Return (X, Y) of the center of cell containing provided text 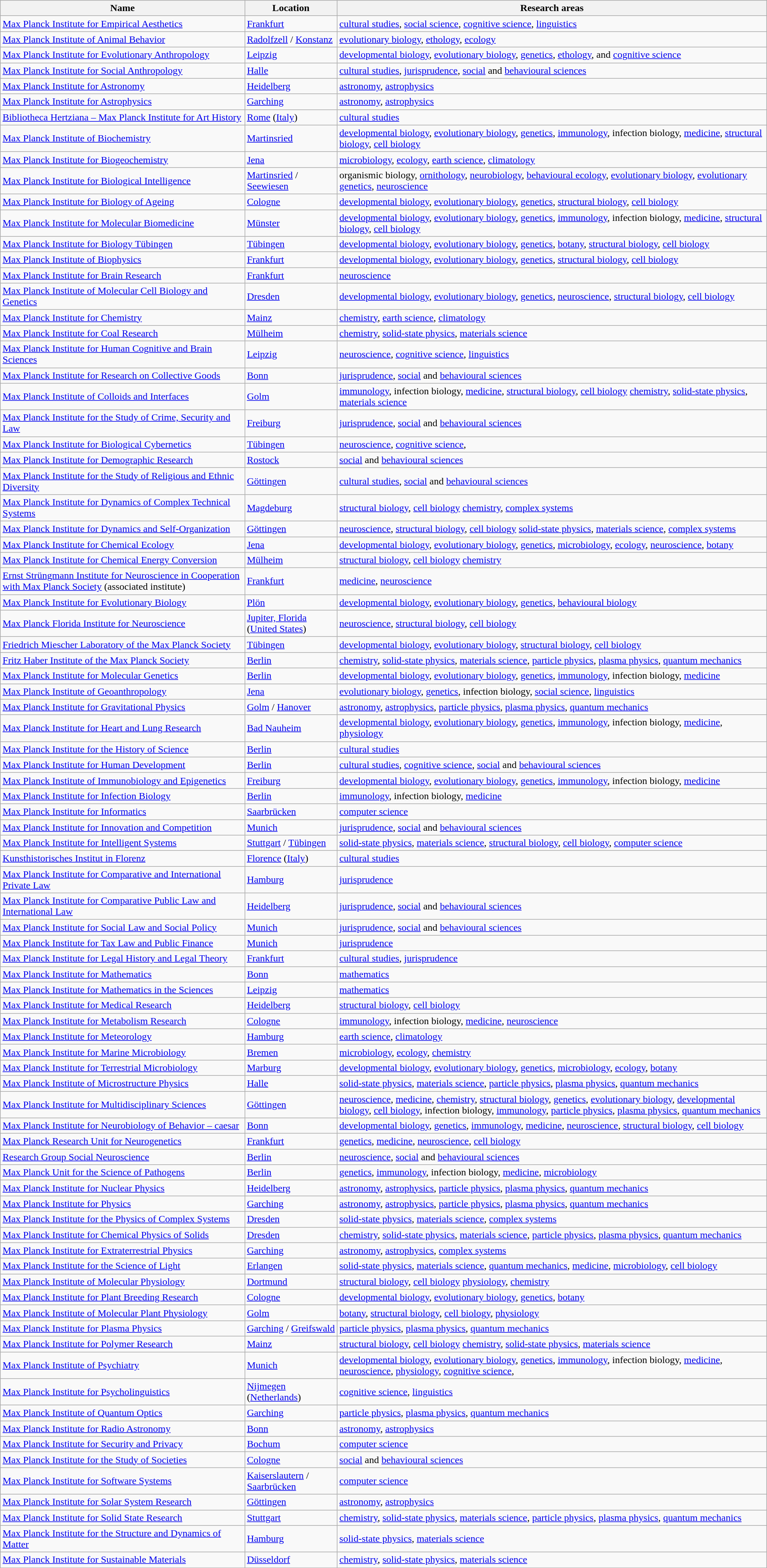
developmental biology, evolutionary biology, genetics, microbiology, ecology, neuroscience, botany (552, 545)
Max Planck Institute for Evolutionary Biology (123, 602)
Max Planck Institute for Comparative Public Law and International Law (123, 907)
Stuttgart / Tübingen (291, 843)
Nijmegen (Netherlands) (291, 1392)
Max Planck Research Unit for Neurogenetics (123, 1141)
Max Planck Institute for Multidisciplinary Sciences (123, 1104)
Max Planck Institute of Molecular Plant Physiology (123, 1313)
neuroscience, structural biology, cell biology solid-state physics, materials science, complex systems (552, 529)
Max Planck Institute for Medical Research (123, 1005)
Bochum (291, 1444)
Max Planck Institute for Nuclear Physics (123, 1188)
Max Planck Institute for Evolutionary Anthropology (123, 55)
evolutionary biology, ethology, ecology (552, 39)
Max Planck Florida Institute for Neuroscience (123, 624)
cultural studies, social science, cognitive science, linguistics (552, 24)
Golm / Hanover (291, 707)
Max Planck Institute for Physics (123, 1204)
cognitive science, linguistics (552, 1392)
Max Planck Institute for Heart and Lung Research (123, 728)
Max Planck Institute for Solar System Research (123, 1502)
solid-state physics, materials science, complex systems (552, 1219)
Max Planck Institute for Biological Cybernetics (123, 444)
Name (123, 8)
neuroscience, social and behavioural sciences (552, 1157)
Fritz Haber Institute of the Max Planck Society (123, 660)
solid-state physics, materials science, quantum mechanics, medicine, microbiology, cell biology (552, 1266)
cultural studies, social and behavioural sciences (552, 481)
medicine, neuroscience (552, 581)
neuroscience (552, 275)
Max Planck Institute for Coal Research (123, 333)
Max Planck Institute for Security and Privacy (123, 1444)
cultural studies, jurisprudence, social and behavioural sciences (552, 70)
Max Planck Institute for the History of Science (123, 749)
microbiology, ecology, chemistry (552, 1052)
Max Planck Institute for Metabolism Research (123, 1021)
immunology, infection biology, medicine, structural biology, cell biology chemistry, solid-state physics, materials science (552, 397)
Max Planck Institute for Dynamics and Self-Organization (123, 529)
Max Planck Institute for the Physics of Complex Systems (123, 1219)
Max Planck Institute for Molecular Genetics (123, 676)
Max Planck Institute for Radio Astronomy (123, 1429)
neuroscience, structural biology, cell biology (552, 624)
Max Planck Institute of Geoanthropology (123, 691)
Max Planck Institute of Molecular Physiology (123, 1282)
developmental biology, evolutionary biology, genetics, neuroscience, structural biology, cell biology (552, 297)
Max Planck Institute for Informatics (123, 811)
Max Planck Institute for Demographic Research (123, 460)
Max Planck Institute for the Science of Light (123, 1266)
Max Planck Institute for Polymer Research (123, 1344)
Max Planck Institute for Legal History and Legal Theory (123, 959)
genetics, immunology, infection biology, medicine, microbiology (552, 1173)
botany, structural biology, cell biology, physiology (552, 1313)
Max Planck Institute for Chemistry (123, 318)
developmental biology, evolutionary biology, genetics, botany, structural biology, cell biology (552, 244)
Max Planck Institute for Neurobiology of Behavior – caesar (123, 1126)
Max Planck Institute for Astrophysics (123, 102)
Max Planck Institute for Marine Microbiology (123, 1052)
developmental biology, evolutionary biology, genetics, behavioural biology (552, 602)
Max Planck Institute for Plasma Physics (123, 1328)
Max Planck Institute for Biological Intelligence (123, 180)
Münster (291, 223)
developmental biology, evolutionary biology, structural biology, cell biology (552, 645)
Max Planck Institute for Astronomy (123, 86)
Max Planck Institute of Microstructure Physics (123, 1083)
Bad Nauheim (291, 728)
Magdeburg (291, 507)
Max Planck Institute for Chemical Physics of Solids (123, 1235)
Max Planck Institute for Software Systems (123, 1481)
Bremen (291, 1052)
developmental biology, evolutionary biology, genetics, microbiology, ecology, botany (552, 1068)
Max Planck Unit for the Science of Pathogens (123, 1173)
Jupiter, Florida (United States) (291, 624)
Max Planck Institute for Empirical Aesthetics (123, 24)
Max Planck Institute for Social Law and Social Policy (123, 927)
Max Planck Institute for the Study of Societies (123, 1460)
developmental biology, evolutionary biology, genetics, immunology, infection biology, medicine, physiology (552, 728)
Max Planck Institute for Dynamics of Complex Technical Systems (123, 507)
Max Planck Institute for Solid State Research (123, 1518)
Martinsried / Seewiesen (291, 180)
solid-state physics, materials science, structural biology, cell biology, computer science (552, 843)
Max Planck Institute for Innovation and Competition (123, 827)
Saarbrücken (291, 811)
structural biology, cell biology chemistry, solid-state physics, materials science (552, 1344)
Max Planck Institute for Gravitational Physics (123, 707)
Max Planck Institute for Social Anthropology (123, 70)
Max Planck Institute for Extraterrestrial Physics (123, 1250)
Max Planck Institute for Brain Research (123, 275)
Max Planck Institute of Colloids and Interfaces (123, 397)
Max Planck Institute for Research on Collective Goods (123, 375)
Max Planck Institute for Chemical Energy Conversion (123, 560)
Ernst Strüngmann Institute for Neuroscience in Cooperation with Max Planck Society (associated institute) (123, 581)
Max Planck Institute of Molecular Cell Biology and Genetics (123, 297)
Max Planck Institute of Psychiatry (123, 1365)
microbiology, ecology, earth science, climatology (552, 159)
neuroscience, cognitive science, linguistics (552, 354)
Dortmund (291, 1282)
cultural studies, jurisprudence (552, 959)
Max Planck Institute for Biology Tübingen (123, 244)
developmental biology, evolutionary biology, genetics, botany (552, 1297)
Plön (291, 602)
Max Planck Institute for Tax Law and Public Finance (123, 943)
Max Planck Institute for Meteorology (123, 1036)
Kunsthistorisches Institut in Florenz (123, 859)
immunology, infection biology, medicine (552, 796)
Max Planck Institute for Terrestrial Microbiology (123, 1068)
structural biology, cell biology physiology, chemistry (552, 1282)
structural biology, cell biology chemistry, complex systems (552, 507)
Radolfzell / Konstanz (291, 39)
Max Planck Institute for the Study of Religious and Ethnic Diversity (123, 481)
structural biology, cell biology (552, 1005)
Max Planck Institute of Biochemistry (123, 139)
Max Planck Institute of Quantum Optics (123, 1413)
genetics, medicine, neuroscience, cell biology (552, 1141)
chemistry, earth science, climatology (552, 318)
Max Planck Institute of Biophysics (123, 260)
Florence (Italy) (291, 859)
developmental biology, evolutionary biology, genetics, ethology, and cognitive science (552, 55)
Max Planck Institute for Molecular Biomedicine (123, 223)
Max Planck Institute for Intelligent Systems (123, 843)
solid-state physics, materials science, particle physics, plasma physics, quantum mechanics (552, 1083)
Kaiserslautern / Saarbrücken (291, 1481)
Max Planck Institute for the Study of Crime, Security and Law (123, 423)
Garching / Greifswald (291, 1328)
Max Planck Institute for Mathematics (123, 974)
structural biology, cell biology chemistry (552, 560)
astronomy, astrophysics, complex systems (552, 1250)
Max Planck Institute for Biology of Ageing (123, 202)
Max Planck Institute for Comparative and International Private Law (123, 879)
Max Planck Institute for Sustainable Materials (123, 1560)
Düsseldorf (291, 1560)
Rome (Italy) (291, 117)
Research Group Social Neuroscience (123, 1157)
evolutionary biology, genetics, infection biology, social science, linguistics (552, 691)
Location (291, 8)
cultural studies, cognitive science, social and behavioural sciences (552, 765)
Max Planck Institute for Mathematics in the Sciences (123, 990)
Martinsried (291, 139)
Max Planck Institute for Psycholinguistics (123, 1392)
developmental biology, genetics, immunology, medicine, neuroscience, structural biology, cell biology (552, 1126)
Marburg (291, 1068)
Max Planck Institute for the Structure and Dynamics of Matter (123, 1538)
neuroscience, cognitive science, (552, 444)
Max Planck Institute for Human Cognitive and Brain Sciences (123, 354)
developmental biology, evolutionary biology, genetics, immunology, infection biology, medicine, neuroscience, physiology, cognitive science, (552, 1365)
solid-state physics, materials science (552, 1538)
Max Planck Institute of Animal Behavior (123, 39)
Research areas (552, 8)
Erlangen (291, 1266)
Friedrich Miescher Laboratory of the Max Planck Society (123, 645)
Max Planck Institute for Plant Breeding Research (123, 1297)
Max Planck Institute for Infection Biology (123, 796)
Max Planck Institute for Human Development (123, 765)
organismic biology, ornithology, neurobiology, behavioural ecology, evolutionary biology, evolutionary genetics, neuroscience (552, 180)
Max Planck Institute for Biogeochemistry (123, 159)
Bibliotheca Hertziana – Max Planck Institute for Art History (123, 117)
earth science, climatology (552, 1036)
Max Planck Institute of Immunobiology and Epigenetics (123, 780)
Stuttgart (291, 1518)
Rostock (291, 460)
Max Planck Institute for Chemical Ecology (123, 545)
immunology, infection biology, medicine, neuroscience (552, 1021)
